Determine the (x, y) coordinate at the center of the cell enclosing the given text.  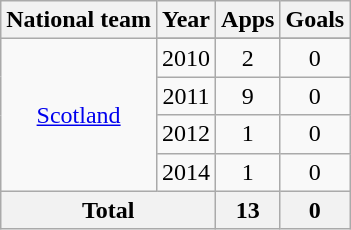
2012 (186, 134)
Goals (315, 20)
Scotland (79, 115)
2014 (186, 172)
13 (248, 210)
Year (186, 20)
2011 (186, 96)
National team (79, 20)
Apps (248, 20)
2 (248, 58)
9 (248, 96)
2010 (186, 58)
Total (108, 210)
